Detect which cell encompasses the target text, then output its [x, y] center coordinate. 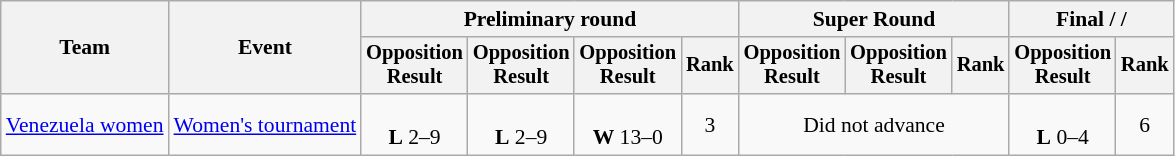
Team [85, 48]
Did not advance [874, 124]
Preliminary round [550, 19]
Venezuela women [85, 124]
Final / / [1091, 19]
Event [266, 48]
L 0–4 [1062, 124]
Women's tournament [266, 124]
3 [710, 124]
Super Round [874, 19]
W 13–0 [628, 124]
6 [1145, 124]
